Output the (x, y) coordinate of the center of the cell containing the given text.  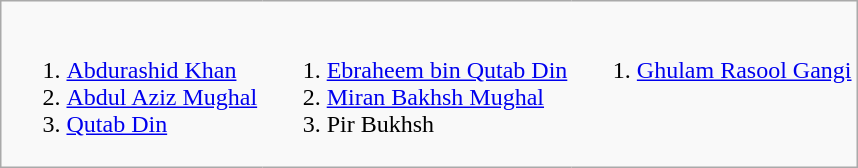
Ghulam Rasool Gangi (714, 84)
Ebraheem bin Qutab Din Miran Bakhsh Mughal Pir Bukhsh (417, 84)
Abdurashid Khan Abdul Aziz Mughal Qutab Din (132, 84)
